Search for the cell housing the specified text and yield its [X, Y] center coordinate. 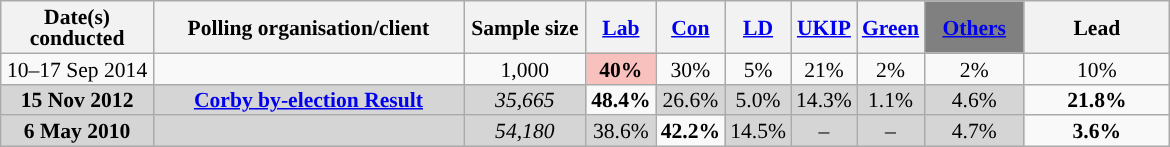
35,665 [526, 100]
10% [1096, 68]
15 Nov 2012 [78, 100]
Lead [1096, 27]
1,000 [526, 68]
14.5% [758, 132]
54,180 [526, 132]
Polling organisation/client [308, 27]
38.6% [620, 132]
42.2% [690, 132]
UKIP [824, 27]
40% [620, 68]
3.6% [1096, 132]
5.0% [758, 100]
4.7% [974, 132]
6 May 2010 [78, 132]
48.4% [620, 100]
14.3% [824, 100]
Others [974, 27]
1.1% [890, 100]
Corby by-election Result [308, 100]
10–17 Sep 2014 [78, 68]
5% [758, 68]
26.6% [690, 100]
21.8% [1096, 100]
Lab [620, 27]
Sample size [526, 27]
4.6% [974, 100]
Green [890, 27]
LD [758, 27]
Con [690, 27]
30% [690, 68]
21% [824, 68]
Date(s)conducted [78, 27]
